Scan for the cell matching the given text and deliver its [X, Y] coordinate at center. 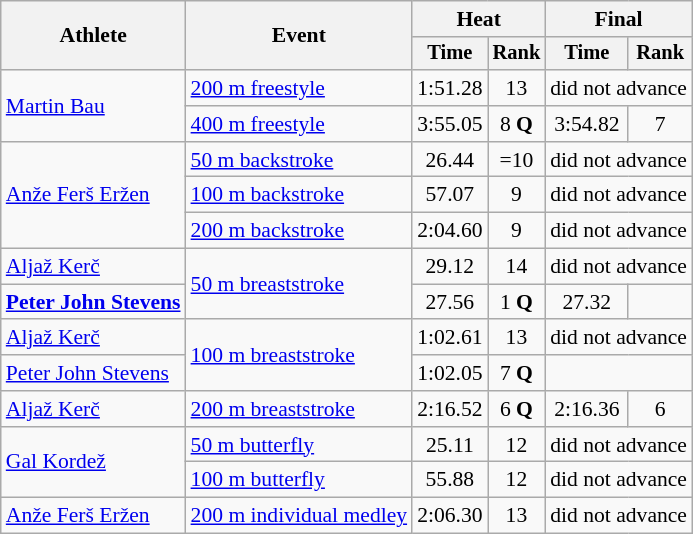
14 [517, 267]
100 m backstroke [300, 195]
100 m breaststroke [300, 356]
1 Q [517, 302]
Athlete [94, 36]
1:02.61 [450, 338]
200 m breaststroke [300, 409]
100 m butterfly [300, 480]
8 Q [517, 124]
Martin Bau [94, 106]
Event [300, 36]
1:51.28 [450, 88]
200 m backstroke [300, 231]
Final [618, 19]
29.12 [450, 267]
2:04.60 [450, 231]
1:02.05 [450, 373]
400 m freestyle [300, 124]
6 [660, 409]
57.07 [450, 195]
50 m butterfly [300, 445]
55.88 [450, 480]
6 Q [517, 409]
26.44 [450, 160]
2:16.52 [450, 409]
50 m breaststroke [300, 284]
50 m backstroke [300, 160]
Gal Kordež [94, 462]
27.56 [450, 302]
200 m individual medley [300, 516]
3:55.05 [450, 124]
2:06.30 [450, 516]
Heat [478, 19]
7 Q [517, 373]
25.11 [450, 445]
2:16.36 [586, 409]
3:54.82 [586, 124]
27.32 [586, 302]
7 [660, 124]
200 m freestyle [300, 88]
=10 [517, 160]
